Capture the cell that displays the provided text and extract its (X, Y) central coordinate. 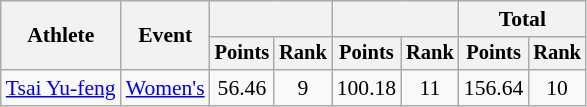
10 (557, 88)
11 (430, 88)
Total (522, 19)
56.46 (242, 88)
156.64 (494, 88)
Event (166, 36)
Tsai Yu-feng (61, 88)
Women's (166, 88)
100.18 (366, 88)
9 (303, 88)
Athlete (61, 36)
